Search for the cell housing the specified text and yield its (X, Y) center coordinate. 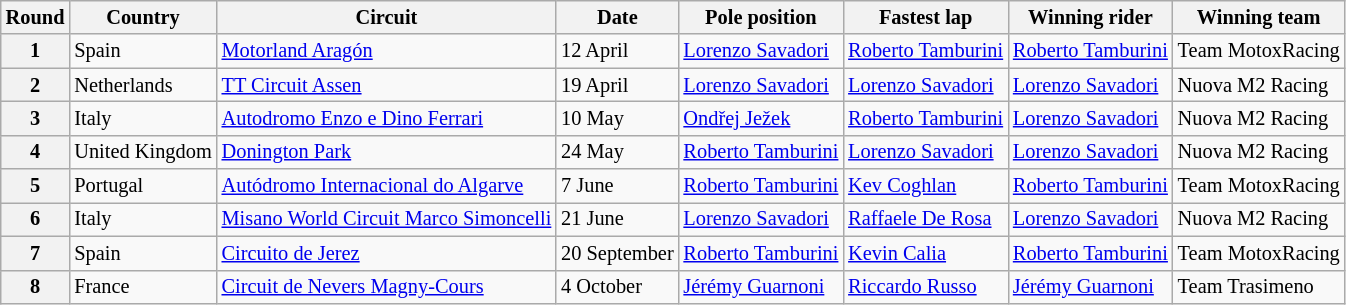
24 May (617, 152)
Autodromo Enzo e Dino Ferrari (387, 118)
1 (36, 51)
Kev Coghlan (926, 186)
TT Circuit Assen (387, 85)
2 (36, 85)
France (142, 287)
United Kingdom (142, 152)
21 June (617, 219)
Winning rider (1090, 17)
20 September (617, 253)
Motorland Aragón (387, 51)
Autódromo Internacional do Algarve (387, 186)
4 October (617, 287)
Ondřej Ježek (762, 118)
Kevin Calia (926, 253)
Donington Park (387, 152)
Round (36, 17)
Circuit (387, 17)
7 June (617, 186)
Winning team (1259, 17)
7 (36, 253)
Circuito de Jerez (387, 253)
19 April (617, 85)
10 May (617, 118)
Raffaele De Rosa (926, 219)
3 (36, 118)
Portugal (142, 186)
Netherlands (142, 85)
Riccardo Russo (926, 287)
Pole position (762, 17)
Circuit de Nevers Magny-Cours (387, 287)
5 (36, 186)
Misano World Circuit Marco Simoncelli (387, 219)
Fastest lap (926, 17)
6 (36, 219)
Country (142, 17)
8 (36, 287)
Team Trasimeno (1259, 287)
12 April (617, 51)
4 (36, 152)
Date (617, 17)
